Extract the [X, Y] coordinate from the center of the cell holding the provided text.  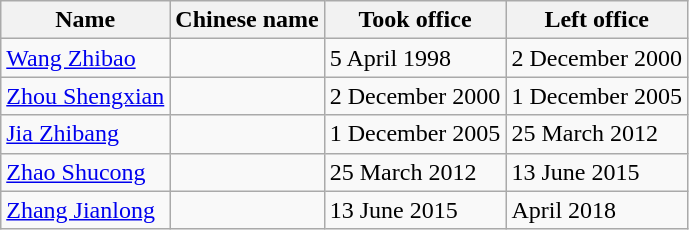
Left office [597, 20]
Zhao Shucong [86, 172]
Took office [415, 20]
Name [86, 20]
Chinese name [247, 20]
Zhang Jianlong [86, 210]
April 2018 [597, 210]
Zhou Shengxian [86, 96]
5 April 1998 [415, 58]
Wang Zhibao [86, 58]
Jia Zhibang [86, 134]
